From the cell containing the given text, extract its center point as (X, Y) coordinate. 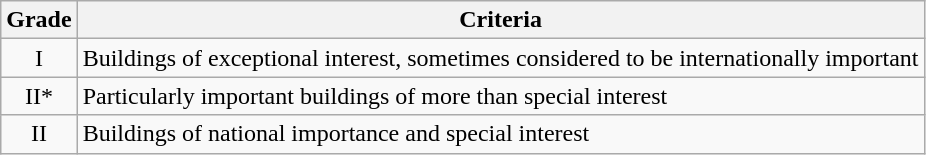
Criteria (500, 20)
Grade (39, 20)
II (39, 134)
Particularly important buildings of more than special interest (500, 96)
II* (39, 96)
I (39, 58)
Buildings of national importance and special interest (500, 134)
Buildings of exceptional interest, sometimes considered to be internationally important (500, 58)
